Return [x, y] of the center of cell containing provided text 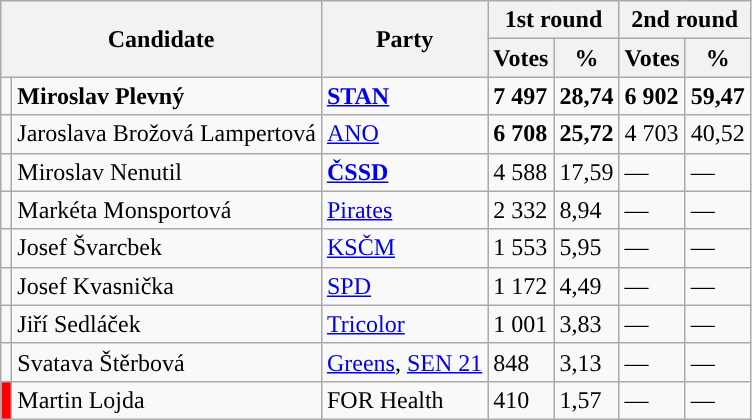
59,47 [718, 96]
FOR Health [404, 400]
4,49 [586, 286]
ANO [404, 134]
848 [521, 362]
Jiří Sedláček [167, 324]
Josef Švarcbek [167, 248]
6 902 [652, 96]
Markéta Monsportová [167, 210]
28,74 [586, 96]
Miroslav Plevný [167, 96]
6 708 [521, 134]
40,52 [718, 134]
ČSSD [404, 172]
2nd round [684, 20]
1 172 [521, 286]
2 332 [521, 210]
Pirates [404, 210]
4 703 [652, 134]
1st round [554, 20]
3,13 [586, 362]
Svatava Štěrbová [167, 362]
SPD [404, 286]
4 588 [521, 172]
410 [521, 400]
Greens, SEN 21 [404, 362]
25,72 [586, 134]
Miroslav Nenutil [167, 172]
Party [404, 39]
1 001 [521, 324]
Candidate [162, 39]
Jaroslava Brožová Lampertová [167, 134]
Josef Kvasnička [167, 286]
3,83 [586, 324]
Tricolor [404, 324]
1 553 [521, 248]
17,59 [586, 172]
8,94 [586, 210]
1,57 [586, 400]
KSČM [404, 248]
5,95 [586, 248]
STAN [404, 96]
7 497 [521, 96]
Martin Lojda [167, 400]
